Return the (x, y) coordinate for the center point of the cell that contains the specified text.  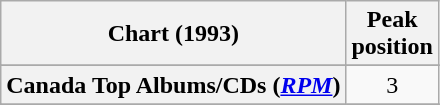
3 (392, 85)
Canada Top Albums/CDs (RPM) (174, 85)
Peakposition (392, 34)
Chart (1993) (174, 34)
